Search for the cell housing the specified text and yield its [X, Y] center coordinate. 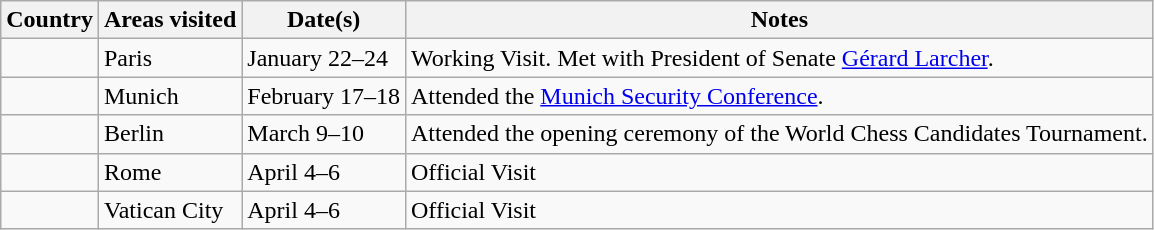
Rome [170, 172]
Notes [779, 20]
February 17–18 [324, 96]
March 9–10 [324, 134]
Berlin [170, 134]
Attended the opening ceremony of the World Chess Candidates Tournament. [779, 134]
Paris [170, 58]
Vatican City [170, 210]
Country [50, 20]
Areas visited [170, 20]
Date(s) [324, 20]
January 22–24 [324, 58]
Working Visit. Met with President of Senate Gérard Larcher. [779, 58]
Attended the Munich Security Conference. [779, 96]
Munich [170, 96]
